Return the (x, y) coordinate for the center point of the cell that contains the specified text.  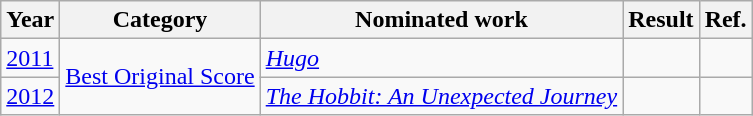
2011 (30, 58)
Result (661, 20)
Nominated work (442, 20)
Best Original Score (160, 77)
2012 (30, 96)
Category (160, 20)
Year (30, 20)
The Hobbit: An Unexpected Journey (442, 96)
Ref. (726, 20)
Hugo (442, 58)
